Search for the cell housing the specified text and yield its [x, y] center coordinate. 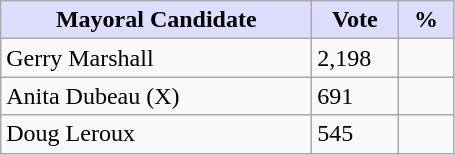
2,198 [355, 58]
Anita Dubeau (X) [156, 96]
Doug Leroux [156, 134]
% [426, 20]
Gerry Marshall [156, 58]
Vote [355, 20]
Mayoral Candidate [156, 20]
691 [355, 96]
545 [355, 134]
